Capture the cell that displays the provided text and extract its (X, Y) central coordinate. 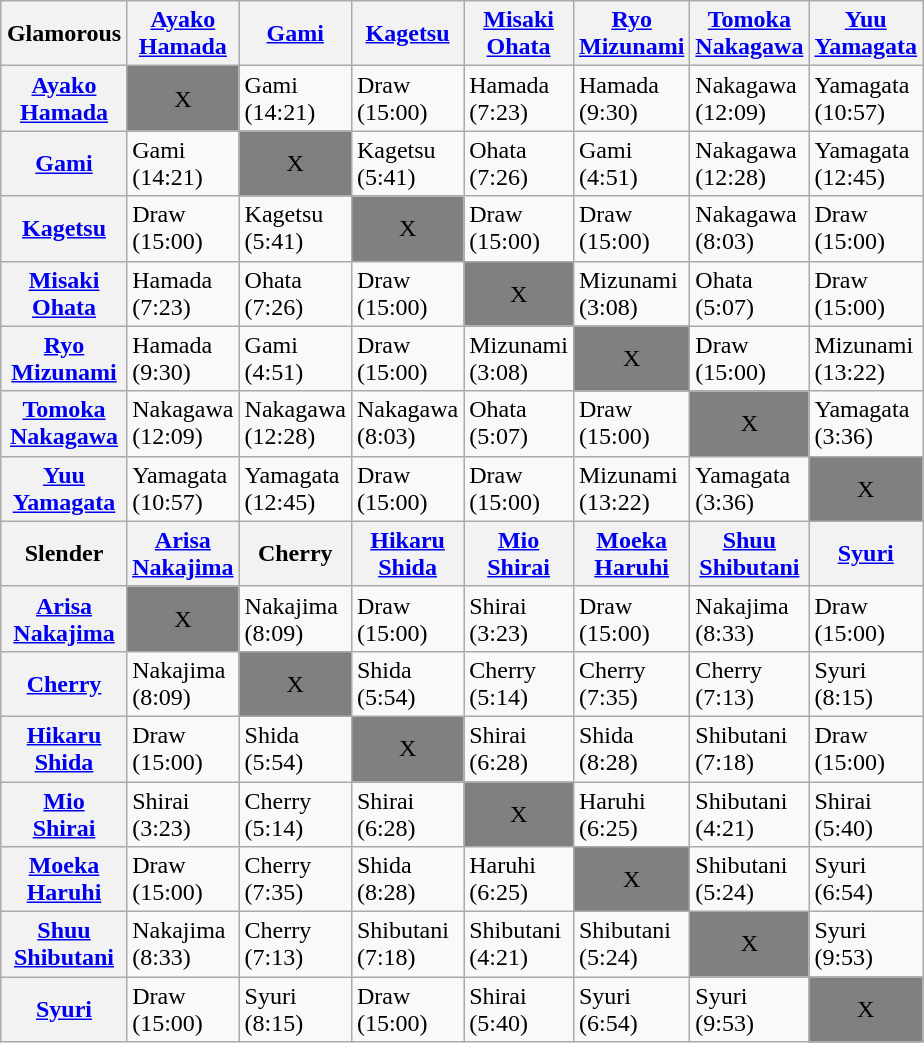
Glamorous (64, 34)
Slender (64, 554)
